Scan for the cell matching the given text and deliver its (x, y) coordinate at center. 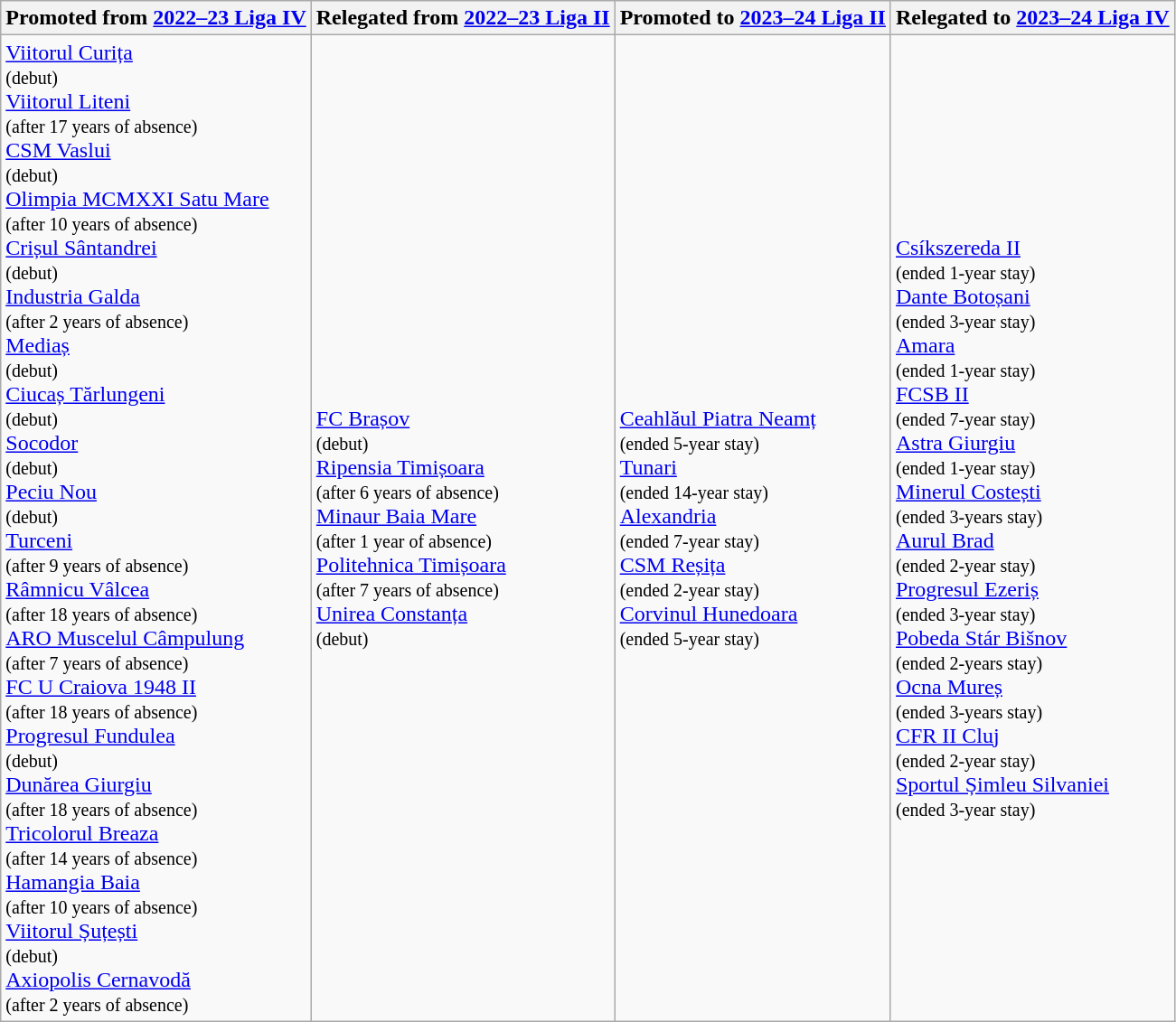
Promoted to 2023–24 Liga II (752, 18)
Relegated to 2023–24 Liga IV (1032, 18)
Relegated from 2022–23 Liga II (463, 18)
Promoted from 2022–23 Liga IV (156, 18)
